Locate the cell with the specified text and output its [X, Y] center coordinate. 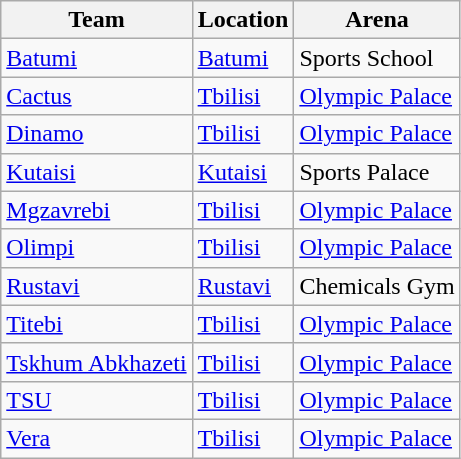
Sports School [377, 58]
Arena [377, 20]
Chemicals Gym [377, 286]
Sports Palace [377, 172]
Tskhum Abkhazeti [96, 362]
Vera [96, 438]
Titebi [96, 324]
Mgzavrebi [96, 210]
Team [96, 20]
Location [243, 20]
TSU [96, 400]
Cactus [96, 96]
Olimpi [96, 248]
Dinamo [96, 134]
